Scan for the cell matching the given text and deliver its [X, Y] coordinate at center. 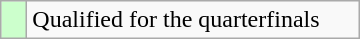
Qualified for the quarterfinals [193, 20]
